Pinpoint the cell where the given text exists, returning its [x, y] midpoint coordinate. 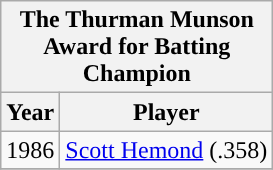
The Thurman Munson Award for Batting Champion [137, 47]
Year [30, 112]
Player [166, 112]
Scott Hemond (.358) [166, 150]
1986 [30, 150]
